Return [x, y] of the center of cell containing provided text 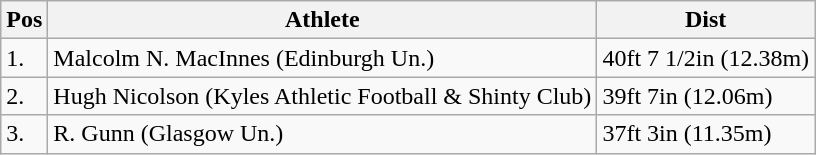
Hugh Nicolson (Kyles Athletic Football & Shinty Club) [322, 96]
1. [24, 58]
2. [24, 96]
Malcolm N. MacInnes (Edinburgh Un.) [322, 58]
37ft 3in (11.35m) [706, 134]
39ft 7in (12.06m) [706, 96]
40ft 7 1/2in (12.38m) [706, 58]
R. Gunn (Glasgow Un.) [322, 134]
Athlete [322, 20]
3. [24, 134]
Pos [24, 20]
Dist [706, 20]
